Capture the cell that displays the provided text and extract its (x, y) central coordinate. 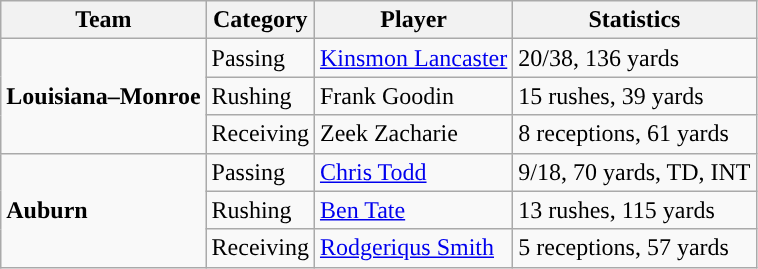
Ben Tate (413, 210)
8 receptions, 61 yards (634, 134)
Auburn (104, 210)
Statistics (634, 20)
Louisiana–Monroe (104, 96)
Zeek Zacharie (413, 134)
Rodgeriqus Smith (413, 248)
Kinsmon Lancaster (413, 58)
Chris Todd (413, 172)
Frank Goodin (413, 96)
9/18, 70 yards, TD, INT (634, 172)
13 rushes, 115 yards (634, 210)
5 receptions, 57 yards (634, 248)
Category (260, 20)
Team (104, 20)
Player (413, 20)
15 rushes, 39 yards (634, 96)
20/38, 136 yards (634, 58)
